From the cell containing the given text, extract its center point as [x, y] coordinate. 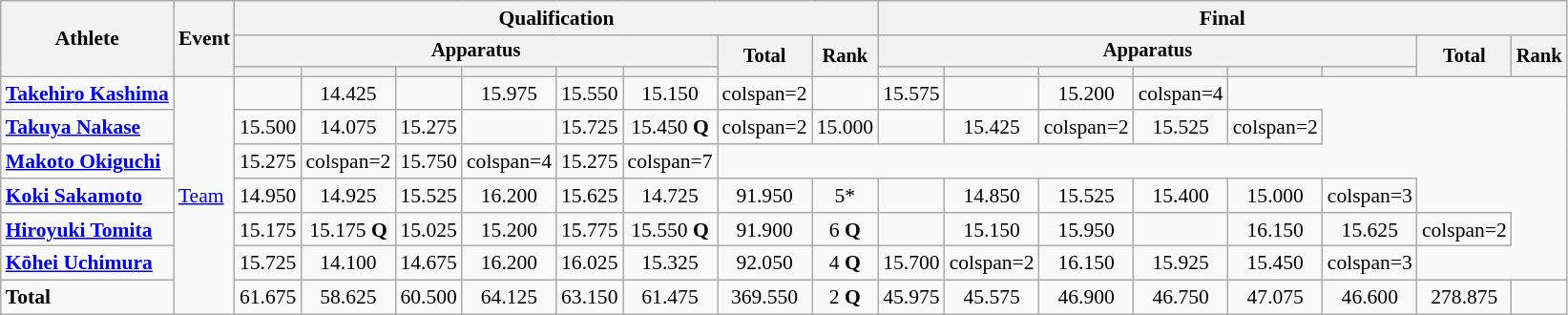
14.075 [347, 128]
Qualification [556, 18]
colspan=7 [670, 161]
Hiroyuki Tomita [88, 230]
278.875 [1464, 298]
Takuya Nakase [88, 128]
91.900 [765, 230]
60.500 [428, 298]
14.850 [993, 196]
Event [204, 38]
Takehiro Kashima [88, 94]
15.450 Q [670, 128]
46.600 [1370, 298]
45.975 [910, 298]
5* [846, 196]
15.325 [670, 263]
15.175 Q [347, 230]
45.575 [993, 298]
15.750 [428, 161]
15.575 [910, 94]
15.925 [1181, 263]
15.400 [1181, 196]
15.450 [1275, 263]
6 Q [846, 230]
61.475 [670, 298]
4 Q [846, 263]
91.950 [765, 196]
Koki Sakamoto [88, 196]
14.675 [428, 263]
63.150 [590, 298]
15.550 [590, 94]
16.025 [590, 263]
15.500 [267, 128]
14.925 [347, 196]
15.425 [993, 128]
92.050 [765, 263]
Kōhei Uchimura [88, 263]
58.625 [347, 298]
15.700 [910, 263]
2 Q [846, 298]
15.775 [590, 230]
Final [1222, 18]
15.550 Q [670, 230]
64.125 [510, 298]
Makoto Okiguchi [88, 161]
15.950 [1086, 230]
47.075 [1275, 298]
14.100 [347, 263]
14.725 [670, 196]
15.175 [267, 230]
46.750 [1181, 298]
Team [204, 195]
14.950 [267, 196]
Athlete [88, 38]
15.025 [428, 230]
14.425 [347, 94]
15.975 [510, 94]
369.550 [765, 298]
46.900 [1086, 298]
61.675 [267, 298]
